Determine the (x, y) coordinate at the center of the cell enclosing the given text.  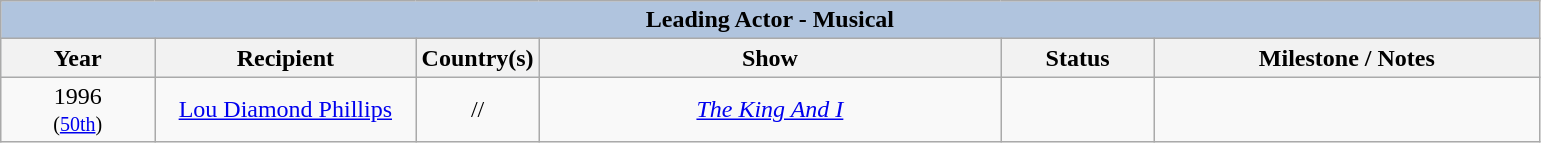
// (478, 110)
Country(s) (478, 58)
Milestone / Notes (1346, 58)
Status (1078, 58)
Year (78, 58)
Leading Actor - Musical (770, 20)
The King And I (770, 110)
1996(50th) (78, 110)
Show (770, 58)
Lou Diamond Phillips (286, 110)
Recipient (286, 58)
